Return (X, Y) of the center of cell containing provided text 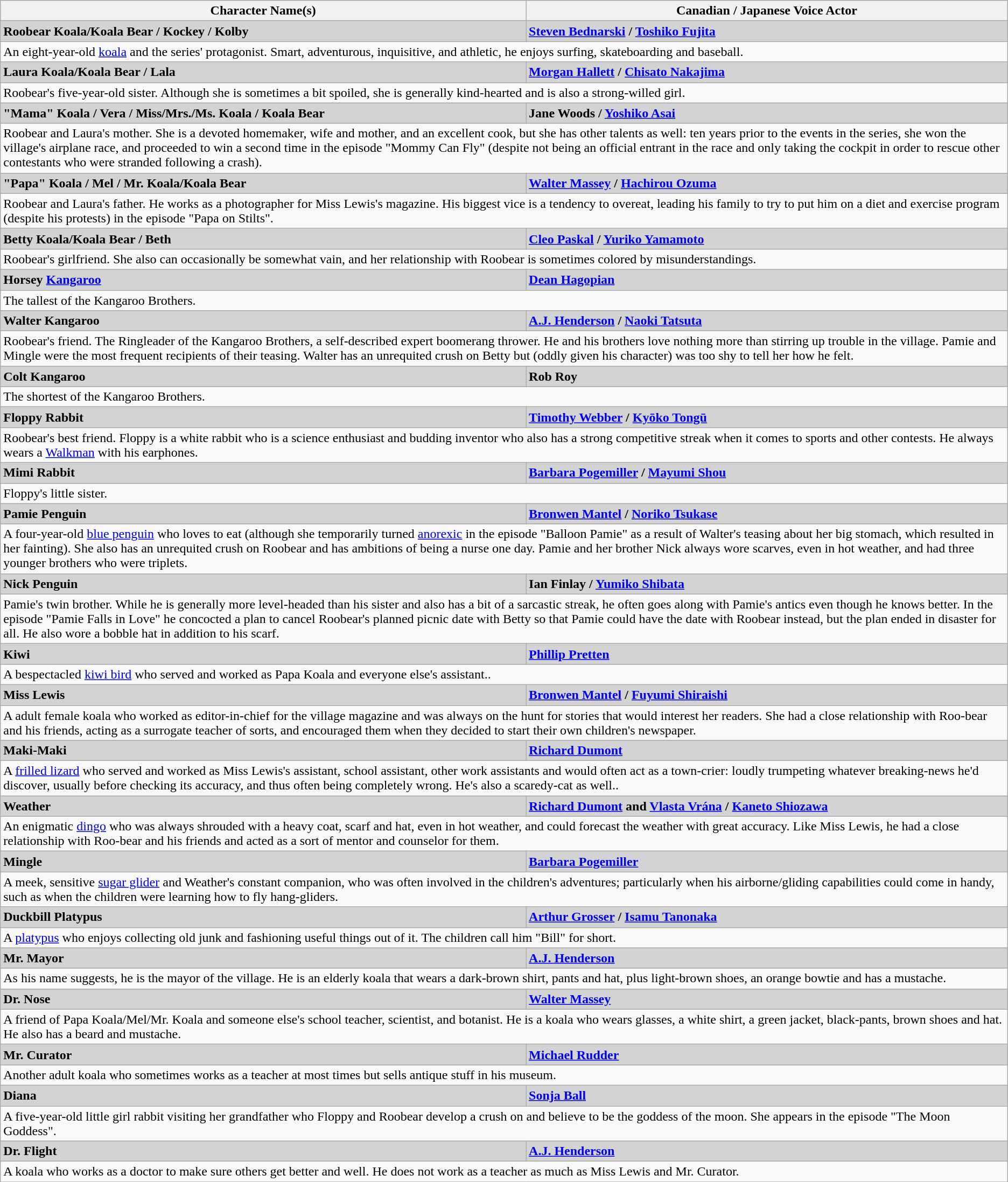
A.J. Henderson / Naoki Tatsuta (767, 321)
Richard Dumont (767, 751)
Character Name(s) (263, 11)
Jane Woods / Yoshiko Asai (767, 113)
Mingle (263, 862)
Mimi Rabbit (263, 473)
Dr. Flight (263, 1151)
Sonja Ball (767, 1095)
Betty Koala/Koala Bear / Beth (263, 239)
Duckbill Platypus (263, 917)
Walter Massey / Hachirou Ozuma (767, 183)
Steven Bednarski / Toshiko Fujita (767, 31)
Morgan Hallett / Chisato Nakajima (767, 72)
"Papa" Koala / Mel / Mr. Koala/Koala Bear (263, 183)
Kiwi (263, 654)
Dr. Nose (263, 999)
The shortest of the Kangaroo Brothers. (504, 397)
Bronwen Mantel / Fuyumi Shiraishi (767, 695)
Roobear's girlfriend. She also can occasionally be somewhat vain, and her relationship with Roobear is sometimes colored by misunderstandings. (504, 259)
Mr. Mayor (263, 958)
Timothy Webber / Kyōko Tongū (767, 417)
Barbara Pogemiller / Mayumi Shou (767, 473)
Colt Kangaroo (263, 376)
Mr. Curator (263, 1054)
Walter Kangaroo (263, 321)
The tallest of the Kangaroo Brothers. (504, 300)
Roobear's five-year-old sister. Although she is sometimes a bit spoiled, she is generally kind-hearted and is also a strong-willed girl. (504, 93)
Floppy's little sister. (504, 493)
Rob Roy (767, 376)
Walter Massey (767, 999)
"Mama" Koala / Vera / Miss/Mrs./Ms. Koala / Koala Bear (263, 113)
Richard Dumont and Vlasta Vrána / Kaneto Shiozawa (767, 806)
Roobear Koala/Koala Bear / Kockey / Kolby (263, 31)
Miss Lewis (263, 695)
Michael Rudder (767, 1054)
Laura Koala/Koala Bear / Lala (263, 72)
Barbara Pogemiller (767, 862)
Diana (263, 1095)
Canadian / Japanese Voice Actor (767, 11)
Floppy Rabbit (263, 417)
Dean Hagopian (767, 279)
A bespectacled kiwi bird who served and worked as Papa Koala and everyone else's assistant.. (504, 674)
Another adult koala who sometimes works as a teacher at most times but sells antique stuff in his museum. (504, 1075)
A koala who works as a doctor to make sure others get better and well. He does not work as a teacher as much as Miss Lewis and Mr. Curator. (504, 1172)
Weather (263, 806)
Ian Finlay / Yumiko Shibata (767, 584)
Arthur Grosser / Isamu Tanonaka (767, 917)
Pamie Penguin (263, 514)
Maki-Maki (263, 751)
An eight-year-old koala and the series' protagonist. Smart, adventurous, inquisitive, and athletic, he enjoys surfing, skateboarding and baseball. (504, 52)
Bronwen Mantel / Noriko Tsukase (767, 514)
Horsey Kangaroo (263, 279)
Nick Penguin (263, 584)
Cleo Paskal / Yuriko Yamamoto (767, 239)
A platypus who enjoys collecting old junk and fashioning useful things out of it. The children call him "Bill" for short. (504, 938)
Phillip Pretten (767, 654)
